From the cell containing the given text, extract its center point as (X, Y) coordinate. 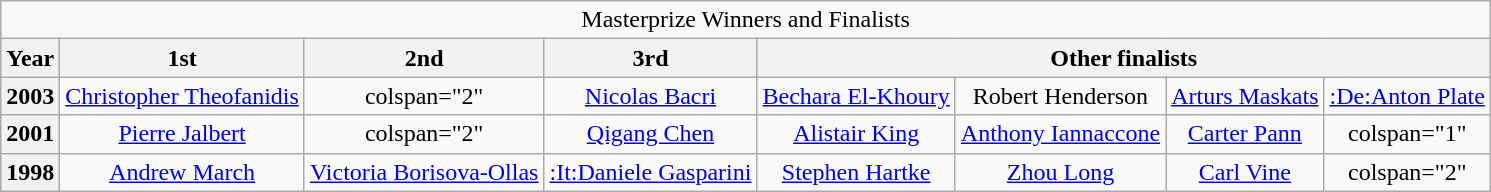
Arturs Maskats (1245, 96)
Robert Henderson (1060, 96)
Zhou Long (1060, 172)
Carter Pann (1245, 134)
Pierre Jalbert (182, 134)
Qigang Chen (650, 134)
Christopher Theofanidis (182, 96)
3rd (650, 58)
Bechara El-Khoury (856, 96)
Other finalists (1124, 58)
Stephen Hartke (856, 172)
Anthony Iannaccone (1060, 134)
Masterprize Winners and Finalists (746, 20)
Nicolas Bacri (650, 96)
:It:Daniele Gasparini (650, 172)
Victoria Borisova-Ollas (424, 172)
1998 (30, 172)
2001 (30, 134)
Carl Vine (1245, 172)
2003 (30, 96)
colspan="1" (1407, 134)
Year (30, 58)
1st (182, 58)
Alistair King (856, 134)
Andrew March (182, 172)
2nd (424, 58)
:De:Anton Plate (1407, 96)
